Return (x, y) of the center of cell containing provided text 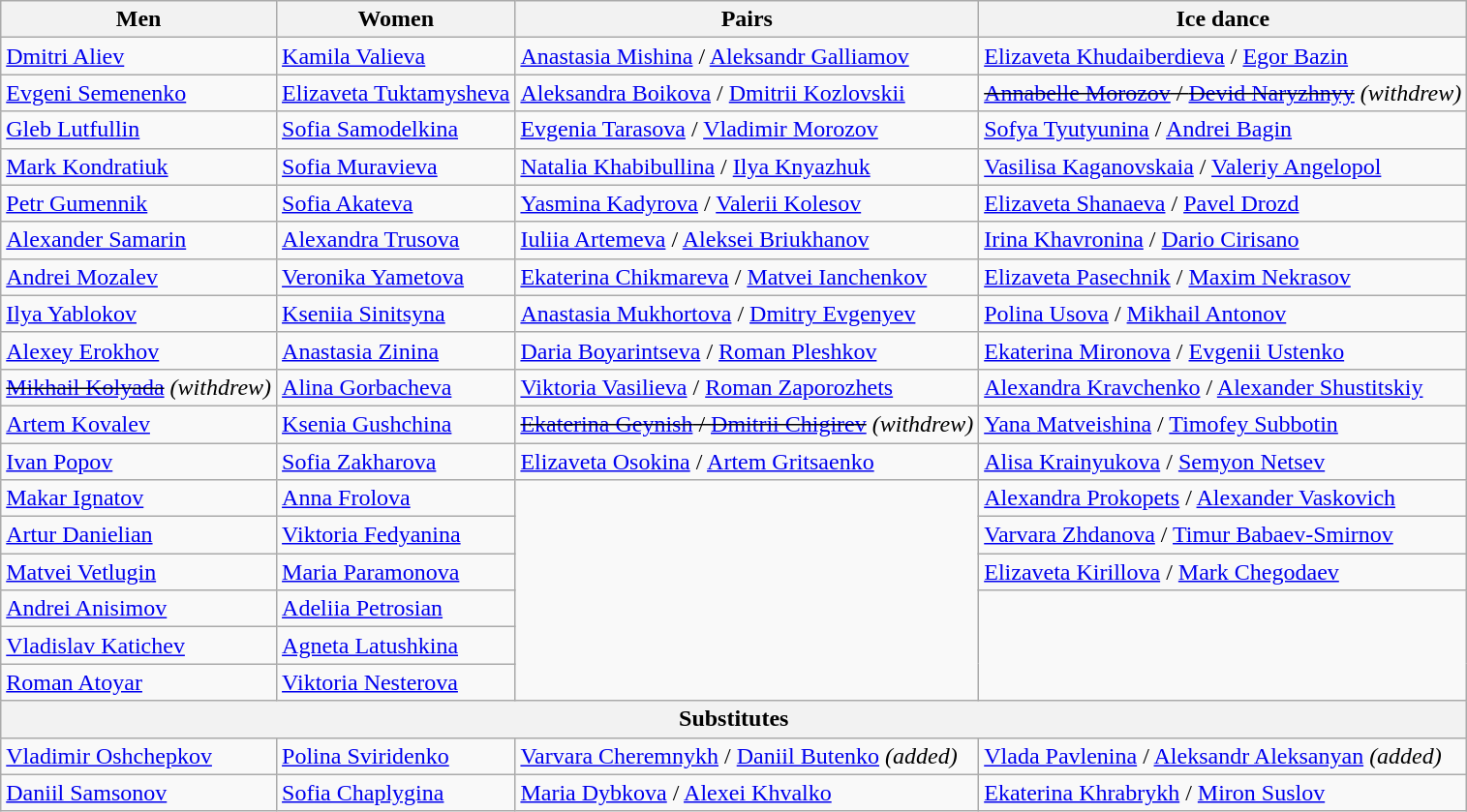
Elizaveta Tuktamysheva (396, 93)
Natalia Khabibullina / Ilya Knyazhuk (748, 166)
Elizaveta Shanaeva / Pavel Drozd (1223, 203)
Daniil Samsonov (139, 793)
Iuliia Artemeva / Aleksei Briukhanov (748, 240)
Maria Paramonova (396, 572)
Anastasia Mukhortova / Dmitry Evgenyev (748, 314)
Andrei Mozalev (139, 277)
Elizaveta Khudaiberdieva / Egor Bazin (1223, 56)
Annabelle Morozov / Devid Naryzhnyy (withdrew) (1223, 93)
Elizaveta Kirillova / Mark Chegodaev (1223, 572)
Polina Sviridenko (396, 756)
Pairs (748, 19)
Evgeni Semenenko (139, 93)
Maria Dybkova / Alexei Khvalko (748, 793)
Vladimir Oshchepkov (139, 756)
Artur Danielian (139, 535)
Kamila Valieva (396, 56)
Viktoria Vasilieva / Roman Zaporozhets (748, 387)
Makar Ignatov (139, 498)
Artem Kovalev (139, 424)
Dmitri Aliev (139, 56)
Ivan Popov (139, 462)
Sofia Samodelkina (396, 130)
Roman Atoyar (139, 682)
Substitutes (734, 719)
Elizaveta Osokina / Artem Gritsaenko (748, 462)
Ekaterina Geynish / Dmitrii Chigirev (withdrew) (748, 424)
Veronika Yametova (396, 277)
Polina Usova / Mikhail Antonov (1223, 314)
Matvei Vetlugin (139, 572)
Mark Kondratiuk (139, 166)
Gleb Lutfullin (139, 130)
Anastasia Mishina / Aleksandr Galliamov (748, 56)
Vlada Pavlenina / Aleksandr Aleksanyan (added) (1223, 756)
Sofia Muravieva (396, 166)
Alina Gorbacheva (396, 387)
Yasmina Kadyrova / Valerii Kolesov (748, 203)
Ekaterina Chikmareva / Matvei Ianchenkov (748, 277)
Sofia Zakharova (396, 462)
Yana Matveishina / Timofey Subbotin (1223, 424)
Agneta Latushkina (396, 646)
Alisa Krainyukova / Semyon Netsev (1223, 462)
Varvara Cheremnykh / Daniil Butenko (added) (748, 756)
Sofya Tyutyunina / Andrei Bagin (1223, 130)
Petr Gumennik (139, 203)
Irina Khavronina / Dario Cirisano (1223, 240)
Women (396, 19)
Daria Boyarintseva / Roman Pleshkov (748, 350)
Vladislav Katichev (139, 646)
Elizaveta Pasechnik / Maxim Nekrasov (1223, 277)
Evgenia Tarasova / Vladimir Morozov (748, 130)
Viktoria Nesterova (396, 682)
Kseniia Sinitsyna (396, 314)
Sofia Akateva (396, 203)
Alexandra Prokopets / Alexander Vaskovich (1223, 498)
Ice dance (1223, 19)
Ilya Yablokov (139, 314)
Anna Frolova (396, 498)
Ekaterina Khrabrykh / Miron Suslov (1223, 793)
Adeliia Petrosian (396, 609)
Ksenia Gushchina (396, 424)
Sofia Chaplygina (396, 793)
Andrei Anisimov (139, 609)
Ekaterina Mironova / Evgenii Ustenko (1223, 350)
Vasilisa Kaganovskaia / Valeriy Angelopol (1223, 166)
Alexandra Trusova (396, 240)
Aleksandra Boikova / Dmitrii Kozlovskii (748, 93)
Men (139, 19)
Alexander Samarin (139, 240)
Viktoria Fedyanina (396, 535)
Varvara Zhdanova / Timur Babaev-Smirnov (1223, 535)
Alexandra Kravchenko / Alexander Shustitskiy (1223, 387)
Mikhail Kolyada (withdrew) (139, 387)
Anastasia Zinina (396, 350)
Alexey Erokhov (139, 350)
